Return (x, y) of the center of cell containing provided text 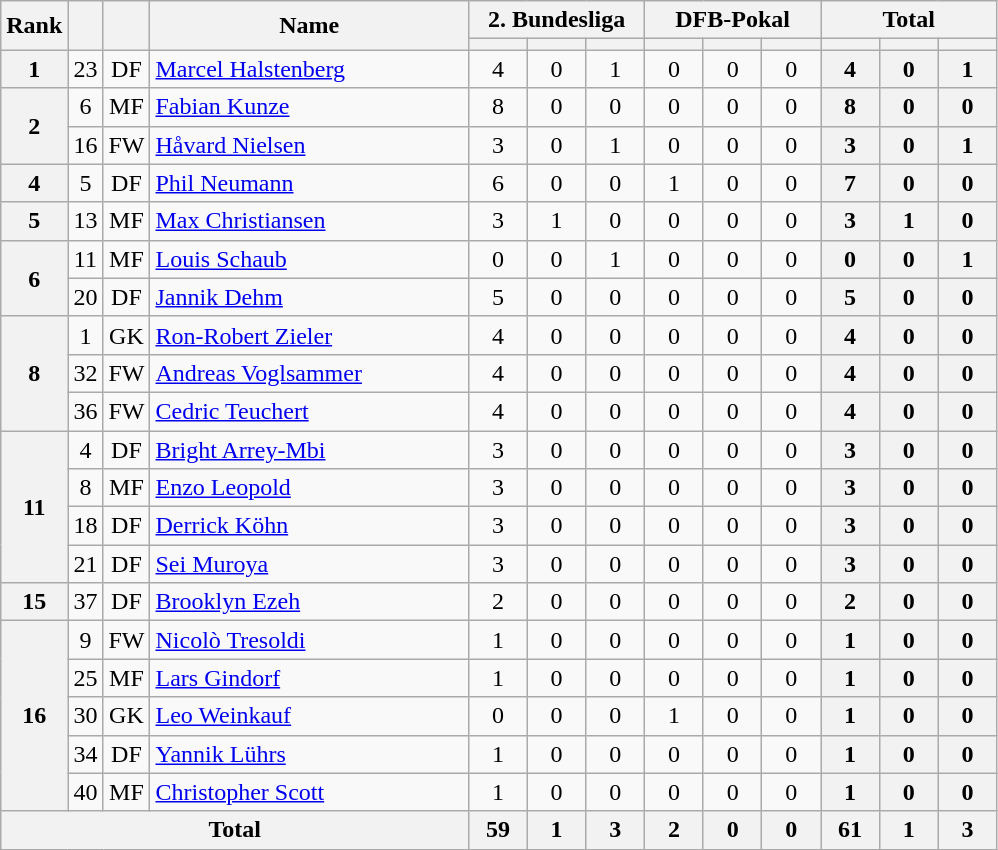
Nicolò Tresoldi (310, 640)
Phil Neumann (310, 183)
Derrick Köhn (310, 526)
DFB-Pokal (733, 20)
Ron-Robert Zieler (310, 335)
Fabian Kunze (310, 107)
15 (34, 602)
Max Christiansen (310, 221)
Håvard Nielsen (310, 145)
37 (86, 602)
32 (86, 373)
Rank (34, 26)
13 (86, 221)
Yannik Lührs (310, 754)
9 (86, 640)
Marcel Halstenberg (310, 69)
25 (86, 678)
59 (498, 830)
Lars Gindorf (310, 678)
Cedric Teuchert (310, 411)
30 (86, 716)
61 (850, 830)
Brooklyn Ezeh (310, 602)
20 (86, 297)
Bright Arrey-Mbi (310, 449)
Name (310, 26)
36 (86, 411)
34 (86, 754)
2. Bundesliga (557, 20)
Enzo Leopold (310, 488)
Sei Muroya (310, 564)
Leo Weinkauf (310, 716)
21 (86, 564)
Louis Schaub (310, 259)
18 (86, 526)
Christopher Scott (310, 792)
7 (850, 183)
Jannik Dehm (310, 297)
23 (86, 69)
40 (86, 792)
Andreas Voglsammer (310, 373)
